Detect which cell encompasses the target text, then output its (X, Y) center coordinate. 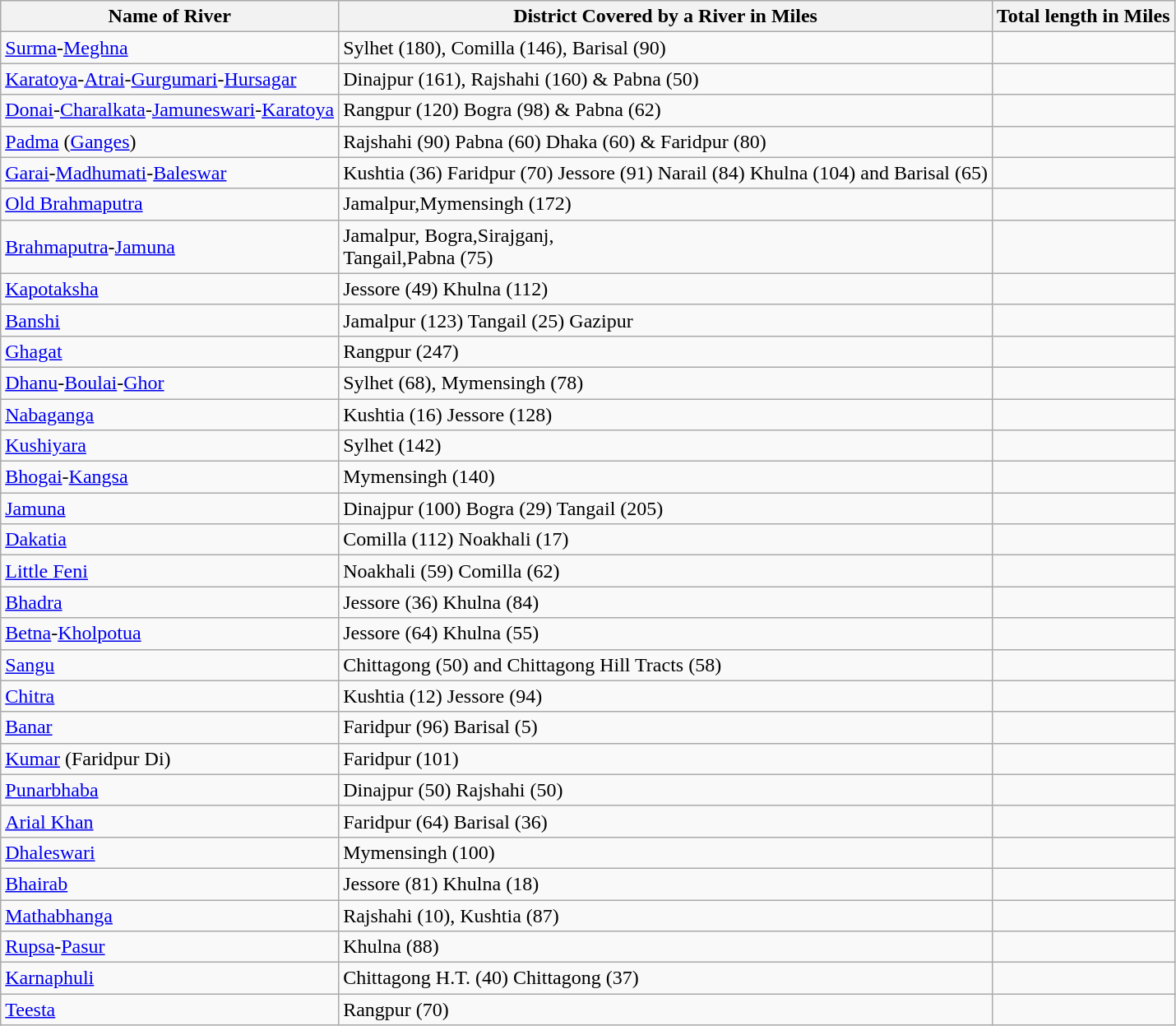
Jamalpur,Mymensingh (172) (666, 204)
Mymensingh (140) (666, 477)
Sylhet (180), Comilla (146), Barisal (90) (666, 48)
Jessore (49) Khulna (112) (666, 289)
Bhadra (169, 602)
Rupsa-Pasur (169, 947)
Rangpur (70) (666, 1010)
Old Brahmaputra (169, 204)
Padma (Ganges) (169, 142)
Sylhet (142) (666, 446)
Bhairab (169, 884)
Name of River (169, 16)
Karnaphuli (169, 978)
Chittagong H.T. (40) Chittagong (37) (666, 978)
District Covered by a River in Miles (666, 16)
Brahmaputra-Jamuna (169, 247)
Rajshahi (90) Pabna (60) Dhaka (60) & Faridpur (80) (666, 142)
Jessore (36) Khulna (84) (666, 602)
Nabaganga (169, 414)
Bhogai-Kangsa (169, 477)
Total length in Miles (1084, 16)
Jamalpur, Bogra,Sirajganj,Tangail,Pabna (75) (666, 247)
Ghagat (169, 351)
Chitra (169, 696)
Sylhet (68), Mymensingh (78) (666, 383)
Teesta (169, 1010)
Kushtia (16) Jessore (128) (666, 414)
Faridpur (64) Barisal (36) (666, 821)
Karatoya-Atrai-Gurgumari-Hursagar (169, 79)
Jamuna (169, 508)
Rangpur (247) (666, 351)
Dakatia (169, 540)
Rangpur (120) Bogra (98) & Pabna (62) (666, 110)
Banshi (169, 320)
Jamalpur (123) Tangail (25) Gazipur (666, 320)
Dhaleswari (169, 852)
Betna-Kholpotua (169, 634)
Mathabhanga (169, 916)
Dhanu-Boulai-Ghor (169, 383)
Dinajpur (100) Bogra (29) Tangail (205) (666, 508)
Jessore (64) Khulna (55) (666, 634)
Kushtia (12) Jessore (94) (666, 696)
Kushiyara (169, 446)
Kapotaksha (169, 289)
Sangu (169, 665)
Comilla (112) Noakhali (17) (666, 540)
Faridpur (101) (666, 759)
Little Feni (169, 571)
Arial Khan (169, 821)
Kumar (Faridpur Di) (169, 759)
Faridpur (96) Barisal (5) (666, 727)
Jessore (81) Khulna (18) (666, 884)
Mymensingh (100) (666, 852)
Noakhali (59) Comilla (62) (666, 571)
Dinajpur (50) Rajshahi (50) (666, 790)
Punarbhaba (169, 790)
Khulna (88) (666, 947)
Garai-Madhumati-Baleswar (169, 173)
Banar (169, 727)
Dinajpur (161), Rajshahi (160) & Pabna (50) (666, 79)
Kushtia (36) Faridpur (70) Jessore (91) Narail (84) Khulna (104) and Barisal (65) (666, 173)
Surma-Meghna (169, 48)
Donai-Charalkata-Jamuneswari-Karatoya (169, 110)
Rajshahi (10), Kushtia (87) (666, 916)
Chittagong (50) and Chittagong Hill Tracts (58) (666, 665)
